From the cell containing the given text, extract its center point as (x, y) coordinate. 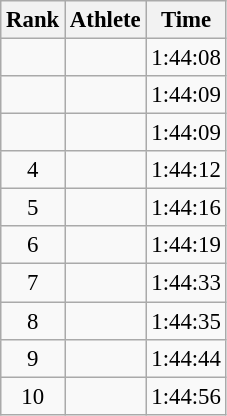
1:44:44 (186, 358)
1:44:35 (186, 321)
7 (33, 283)
1:44:33 (186, 283)
Rank (33, 20)
Time (186, 20)
8 (33, 321)
10 (33, 396)
1:44:56 (186, 396)
1:44:12 (186, 170)
Athlete (106, 20)
1:44:08 (186, 58)
5 (33, 208)
6 (33, 245)
1:44:16 (186, 208)
1:44:19 (186, 245)
4 (33, 170)
9 (33, 358)
